Return (x, y) of the center of cell containing provided text 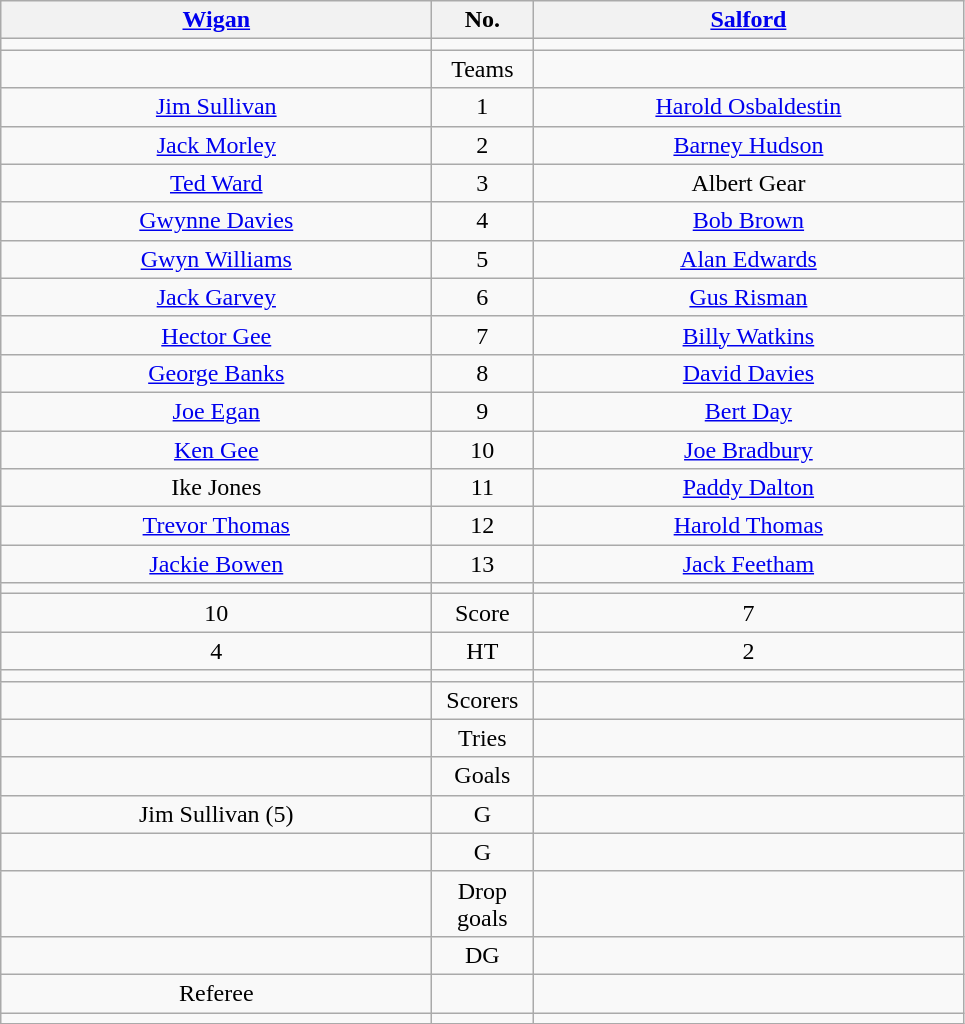
Drop goals (482, 904)
Bob Brown (748, 221)
5 (482, 259)
DG (482, 955)
Harold Osbaldestin (748, 107)
Jack Garvey (216, 297)
George Banks (216, 373)
6 (482, 297)
Wigan (216, 20)
Referee (216, 993)
Gus Risman (748, 297)
Jackie Bowen (216, 564)
Jack Morley (216, 145)
Harold Thomas (748, 526)
9 (482, 411)
Ted Ward (216, 183)
12 (482, 526)
Score (482, 613)
Paddy Dalton (748, 488)
8 (482, 373)
1 (482, 107)
13 (482, 564)
Joe Egan (216, 411)
Teams (482, 69)
Alan Edwards (748, 259)
Scorers (482, 700)
Trevor Thomas (216, 526)
Salford (748, 20)
Gwynne Davies (216, 221)
Jim Sullivan (5) (216, 814)
Joe Bradbury (748, 449)
Billy Watkins (748, 335)
Tries (482, 738)
Ike Jones (216, 488)
Jim Sullivan (216, 107)
Barney Hudson (748, 145)
Ken Gee (216, 449)
Gwyn Williams (216, 259)
No. (482, 20)
Hector Gee (216, 335)
Albert Gear (748, 183)
11 (482, 488)
Goals (482, 776)
HT (482, 651)
3 (482, 183)
David Davies (748, 373)
Jack Feetham (748, 564)
Bert Day (748, 411)
